Detect which cell encompasses the target text, then output its (x, y) center coordinate. 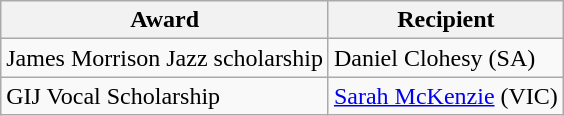
Sarah McKenzie (VIC) (446, 96)
GIJ Vocal Scholarship (165, 96)
Recipient (446, 20)
Daniel Clohesy (SA) (446, 58)
James Morrison Jazz scholarship (165, 58)
Award (165, 20)
